Determine the [x, y] coordinate at the center of the cell enclosing the given text.  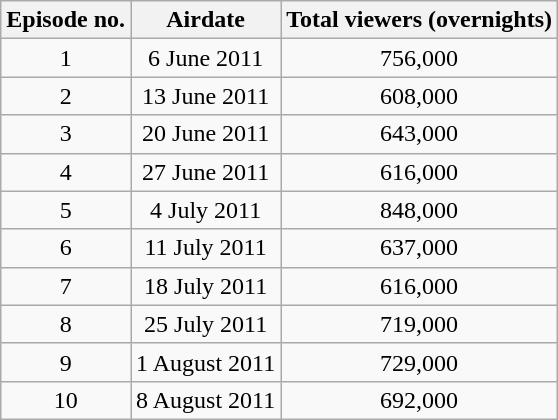
18 July 2011 [206, 286]
4 [66, 172]
27 June 2011 [206, 172]
Total viewers (overnights) [420, 20]
9 [66, 362]
3 [66, 134]
2 [66, 96]
Airdate [206, 20]
10 [66, 400]
692,000 [420, 400]
1 August 2011 [206, 362]
719,000 [420, 324]
5 [66, 210]
7 [66, 286]
Episode no. [66, 20]
8 August 2011 [206, 400]
8 [66, 324]
6 June 2011 [206, 58]
11 July 2011 [206, 248]
1 [66, 58]
848,000 [420, 210]
637,000 [420, 248]
608,000 [420, 96]
13 June 2011 [206, 96]
4 July 2011 [206, 210]
756,000 [420, 58]
25 July 2011 [206, 324]
20 June 2011 [206, 134]
643,000 [420, 134]
729,000 [420, 362]
6 [66, 248]
